Scan for the cell matching the given text and deliver its (X, Y) coordinate at center. 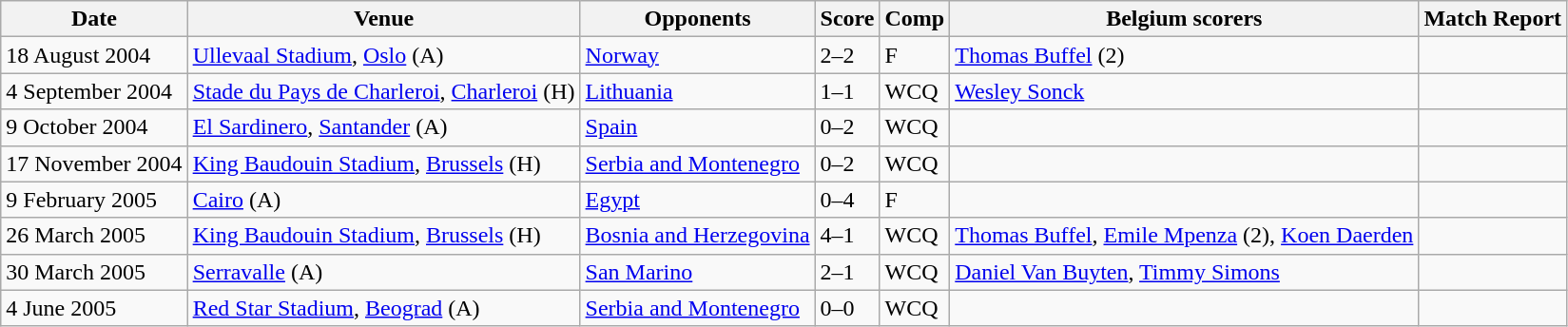
9 October 2004 (94, 127)
Match Report (1493, 19)
Lithuania (698, 91)
Score (847, 19)
30 March 2005 (94, 272)
Venue (384, 19)
0–0 (847, 308)
Daniel Van Buyten, Timmy Simons (1185, 272)
Comp (915, 19)
El Sardinero, Santander (A) (384, 127)
Spain (698, 127)
Norway (698, 55)
18 August 2004 (94, 55)
Egypt (698, 200)
17 November 2004 (94, 163)
Bosnia and Herzegovina (698, 236)
Ullevaal Stadium, Oslo (A) (384, 55)
2–1 (847, 272)
2–2 (847, 55)
4–1 (847, 236)
Wesley Sonck (1185, 91)
Date (94, 19)
Cairo (A) (384, 200)
Thomas Buffel, Emile Mpenza (2), Koen Daerden (1185, 236)
Thomas Buffel (2) (1185, 55)
Red Star Stadium, Beograd (A) (384, 308)
9 February 2005 (94, 200)
San Marino (698, 272)
4 September 2004 (94, 91)
Belgium scorers (1185, 19)
Serravalle (A) (384, 272)
Opponents (698, 19)
1–1 (847, 91)
4 June 2005 (94, 308)
Stade du Pays de Charleroi, Charleroi (H) (384, 91)
26 March 2005 (94, 236)
0–4 (847, 200)
